Output the (x, y) coordinate of the center of the cell containing the given text.  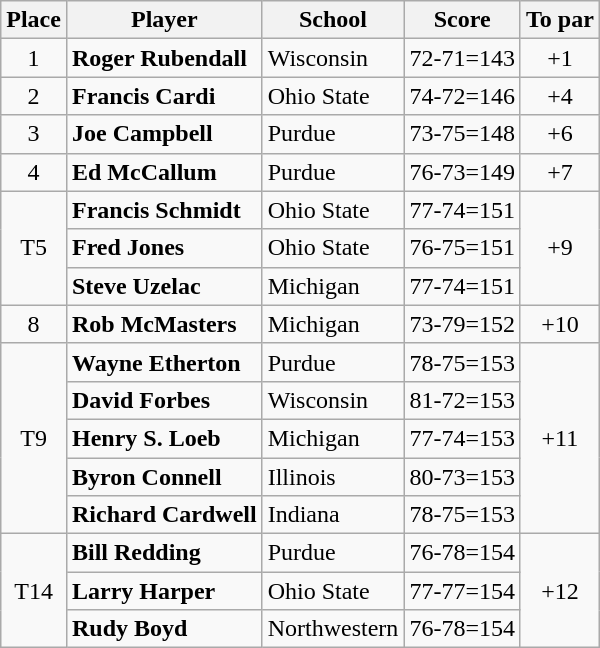
T5 (34, 248)
Player (164, 20)
Illinois (333, 477)
73-79=152 (462, 324)
To par (560, 20)
David Forbes (164, 400)
+4 (560, 96)
T9 (34, 438)
Larry Harper (164, 591)
+1 (560, 58)
Byron Connell (164, 477)
Indiana (333, 515)
+11 (560, 438)
Joe Campbell (164, 134)
74-72=146 (462, 96)
76-75=151 (462, 248)
Northwestern (333, 629)
Rob McMasters (164, 324)
73-75=148 (462, 134)
Wayne Etherton (164, 362)
77-77=154 (462, 591)
4 (34, 172)
T14 (34, 591)
Francis Schmidt (164, 210)
72-71=143 (462, 58)
Richard Cardwell (164, 515)
Place (34, 20)
+12 (560, 591)
Henry S. Loeb (164, 438)
+7 (560, 172)
Francis Cardi (164, 96)
Rudy Boyd (164, 629)
Bill Redding (164, 553)
2 (34, 96)
80-73=153 (462, 477)
Fred Jones (164, 248)
Steve Uzelac (164, 286)
+6 (560, 134)
77-74=153 (462, 438)
Score (462, 20)
8 (34, 324)
81-72=153 (462, 400)
School (333, 20)
76-73=149 (462, 172)
+9 (560, 248)
3 (34, 134)
Ed McCallum (164, 172)
+10 (560, 324)
Roger Rubendall (164, 58)
1 (34, 58)
